Return (X, Y) of the center of cell containing provided text 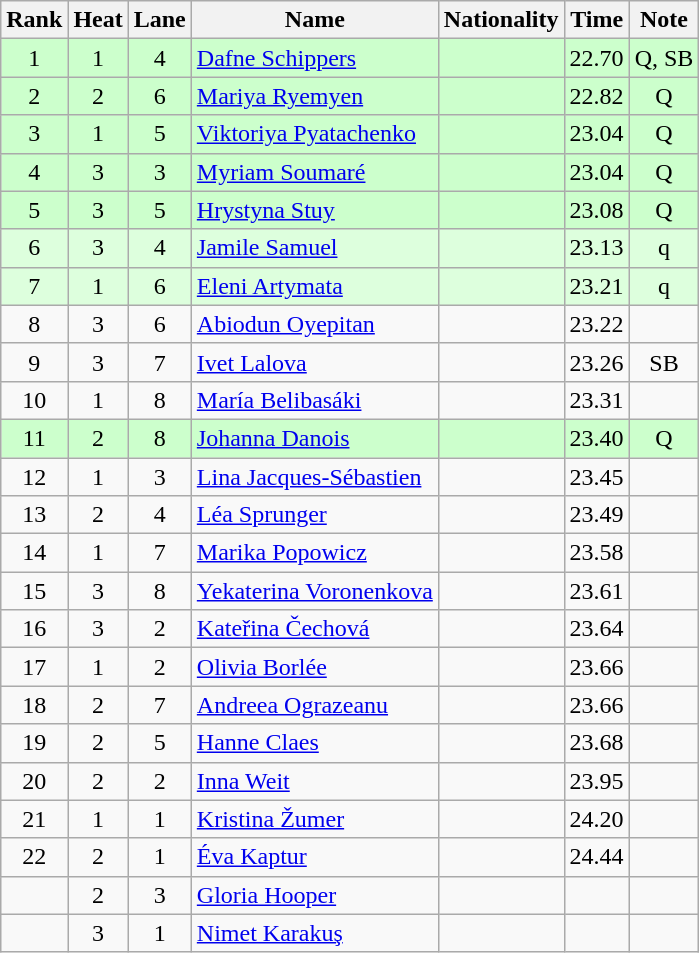
13 (34, 515)
Gloria Hooper (314, 895)
Viktoriya Pyatachenko (314, 134)
Note (664, 20)
Heat (98, 20)
17 (34, 667)
9 (34, 362)
SB (664, 362)
24.44 (596, 857)
23.95 (596, 781)
23.08 (596, 210)
23.58 (596, 553)
21 (34, 819)
22.70 (596, 58)
Marika Popowicz (314, 553)
10 (34, 400)
23.22 (596, 324)
Hrystyna Stuy (314, 210)
Éva Kaptur (314, 857)
23.21 (596, 286)
Mariya Ryemyen (314, 96)
22.82 (596, 96)
23.40 (596, 438)
Name (314, 20)
Abiodun Oyepitan (314, 324)
Nimet Karakuş (314, 933)
14 (34, 553)
15 (34, 591)
23.45 (596, 477)
18 (34, 705)
20 (34, 781)
16 (34, 629)
Myriam Soumaré (314, 172)
Nationality (501, 20)
Olivia Borlée (314, 667)
12 (34, 477)
23.64 (596, 629)
22 (34, 857)
23.13 (596, 248)
Ivet Lalova (314, 362)
Q, SB (664, 58)
Kristina Žumer (314, 819)
Rank (34, 20)
11 (34, 438)
María Belibasáki (314, 400)
Lina Jacques-Sébastien (314, 477)
Time (596, 20)
23.68 (596, 743)
Jamile Samuel (314, 248)
23.31 (596, 400)
Léa Sprunger (314, 515)
Yekaterina Voronenkova (314, 591)
Dafne Schippers (314, 58)
24.20 (596, 819)
Lane (160, 20)
Hanne Claes (314, 743)
Kateřina Čechová (314, 629)
23.61 (596, 591)
Inna Weit (314, 781)
Johanna Danois (314, 438)
23.49 (596, 515)
23.26 (596, 362)
19 (34, 743)
Andreea Ograzeanu (314, 705)
Eleni Artymata (314, 286)
